Search for the cell housing the specified text and yield its [X, Y] center coordinate. 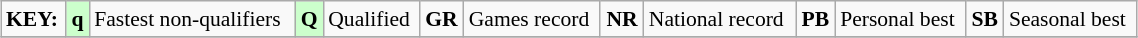
Q [309, 19]
Fastest non-qualifiers [192, 19]
National record [720, 19]
GR [442, 19]
Personal best [900, 19]
KEY: [34, 19]
SB [985, 19]
Seasonal best [1070, 19]
NR [622, 19]
Qualified [371, 19]
q [78, 19]
Games record [532, 19]
PB [816, 19]
